Scan for the cell matching the given text and deliver its (X, Y) coordinate at center. 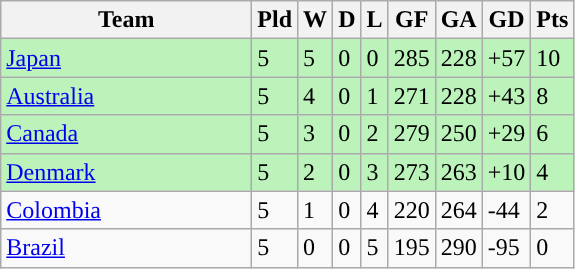
195 (412, 248)
263 (458, 172)
Pts (552, 20)
Team (126, 20)
271 (412, 96)
W (316, 20)
220 (412, 210)
273 (412, 172)
Colombia (126, 210)
6 (552, 134)
Brazil (126, 248)
L (374, 20)
Denmark (126, 172)
+29 (506, 134)
-95 (506, 248)
GA (458, 20)
Japan (126, 58)
8 (552, 96)
Australia (126, 96)
Pld (275, 20)
+43 (506, 96)
279 (412, 134)
GF (412, 20)
290 (458, 248)
10 (552, 58)
+10 (506, 172)
+57 (506, 58)
Canada (126, 134)
250 (458, 134)
264 (458, 210)
285 (412, 58)
D (347, 20)
-44 (506, 210)
GD (506, 20)
